Search for the cell housing the specified text and yield its [X, Y] center coordinate. 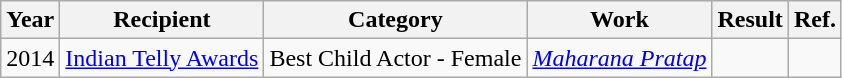
2014 [30, 58]
Work [620, 20]
Result [750, 20]
Ref. [814, 20]
Category [396, 20]
Best Child Actor - Female [396, 58]
Recipient [162, 20]
Indian Telly Awards [162, 58]
Year [30, 20]
Maharana Pratap [620, 58]
